From the cell containing the given text, extract its center point as (x, y) coordinate. 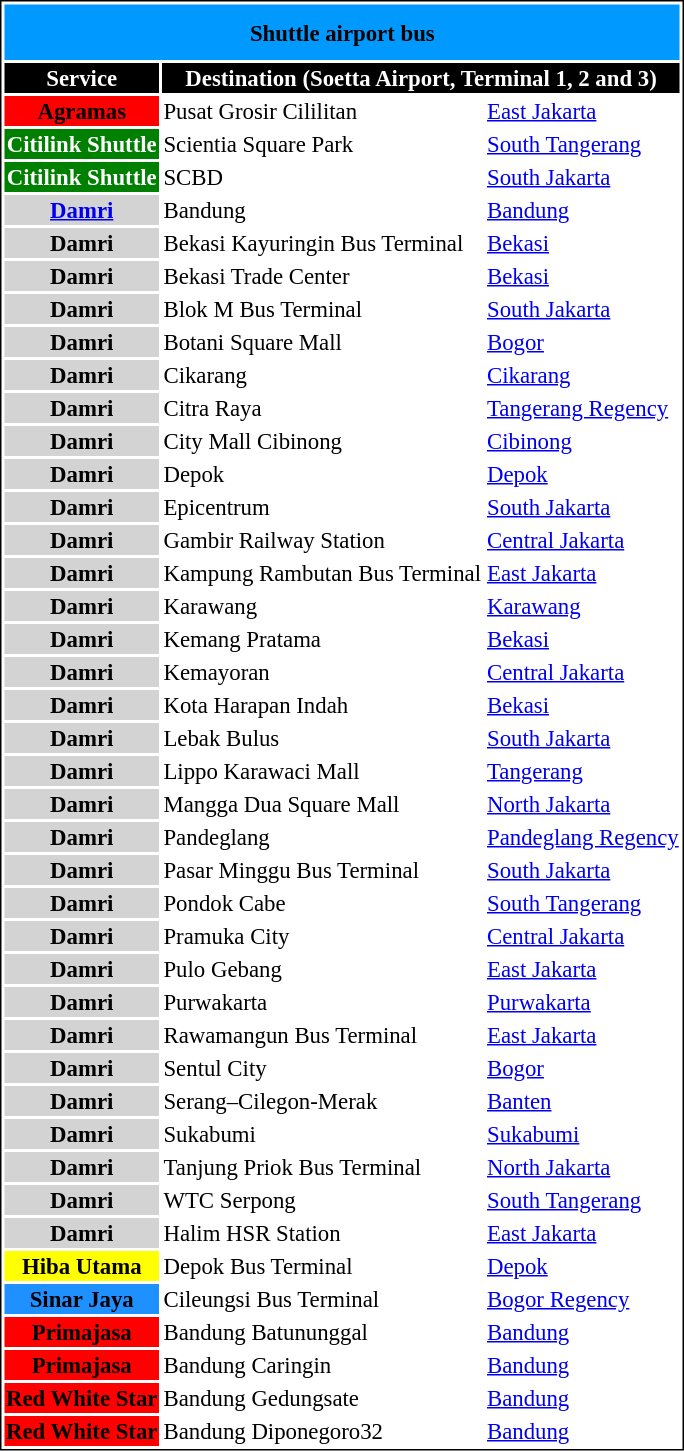
Gambir Railway Station (322, 540)
Cibinong (582, 441)
Cileungsi Bus Terminal (322, 1299)
Halim HSR Station (322, 1233)
Banten (582, 1101)
Bandung Caringin (322, 1365)
Citra Raya (322, 408)
Bekasi Trade Center (322, 276)
Pandeglang Regency (582, 837)
Pandeglang (322, 837)
Tangerang Regency (582, 408)
Pasar Minggu Bus Terminal (322, 870)
Shuttle airport bus (342, 32)
Destination (Soetta Airport, Terminal 1, 2 and 3) (421, 78)
Scientia Square Park (322, 144)
Kampung Rambutan Bus Terminal (322, 573)
Pramuka City (322, 936)
Sentul City (322, 1068)
Kota Harapan Indah (322, 705)
Rawamangun Bus Terminal (322, 1035)
WTC Serpong (322, 1200)
Lippo Karawaci Mall (322, 771)
Tanjung Priok Bus Terminal (322, 1167)
Lebak Bulus (322, 738)
Pulo Gebang (322, 969)
Agramas (81, 111)
Kemayoran (322, 672)
Blok M Bus Terminal (322, 309)
Epicentrum (322, 507)
City Mall Cibinong (322, 441)
Bekasi Kayuringin Bus Terminal (322, 243)
Sinar Jaya (81, 1299)
Tangerang (582, 771)
Hiba Utama (81, 1266)
SCBD (322, 177)
Bandung Batununggal (322, 1332)
Pusat Grosir Cililitan (322, 111)
Service (81, 78)
Bogor Regency (582, 1299)
Bandung Diponegoro32 (322, 1431)
Bandung Gedungsate (322, 1398)
Mangga Dua Square Mall (322, 804)
Botani Square Mall (322, 342)
Kemang Pratama (322, 639)
Depok Bus Terminal (322, 1266)
Serang–Cilegon-Merak (322, 1101)
Pondok Cabe (322, 903)
